For the text-containing cell, return its midpoint in [X, Y] coordinate format. 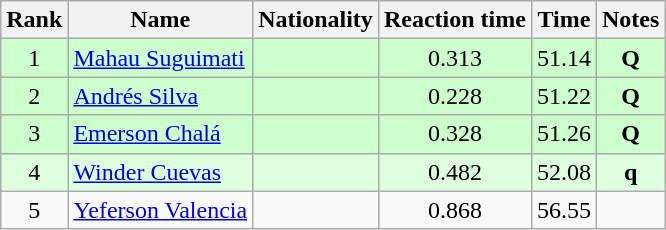
Reaction time [454, 20]
56.55 [564, 210]
0.313 [454, 58]
Name [160, 20]
Yeferson Valencia [160, 210]
Rank [34, 20]
Winder Cuevas [160, 172]
Time [564, 20]
Andrés Silva [160, 96]
52.08 [564, 172]
Nationality [316, 20]
51.14 [564, 58]
5 [34, 210]
1 [34, 58]
51.26 [564, 134]
Emerson Chalá [160, 134]
3 [34, 134]
Mahau Suguimati [160, 58]
2 [34, 96]
51.22 [564, 96]
0.328 [454, 134]
0.868 [454, 210]
4 [34, 172]
0.482 [454, 172]
Notes [630, 20]
0.228 [454, 96]
q [630, 172]
